Extract the [X, Y] coordinate from the center of the cell holding the provided text.  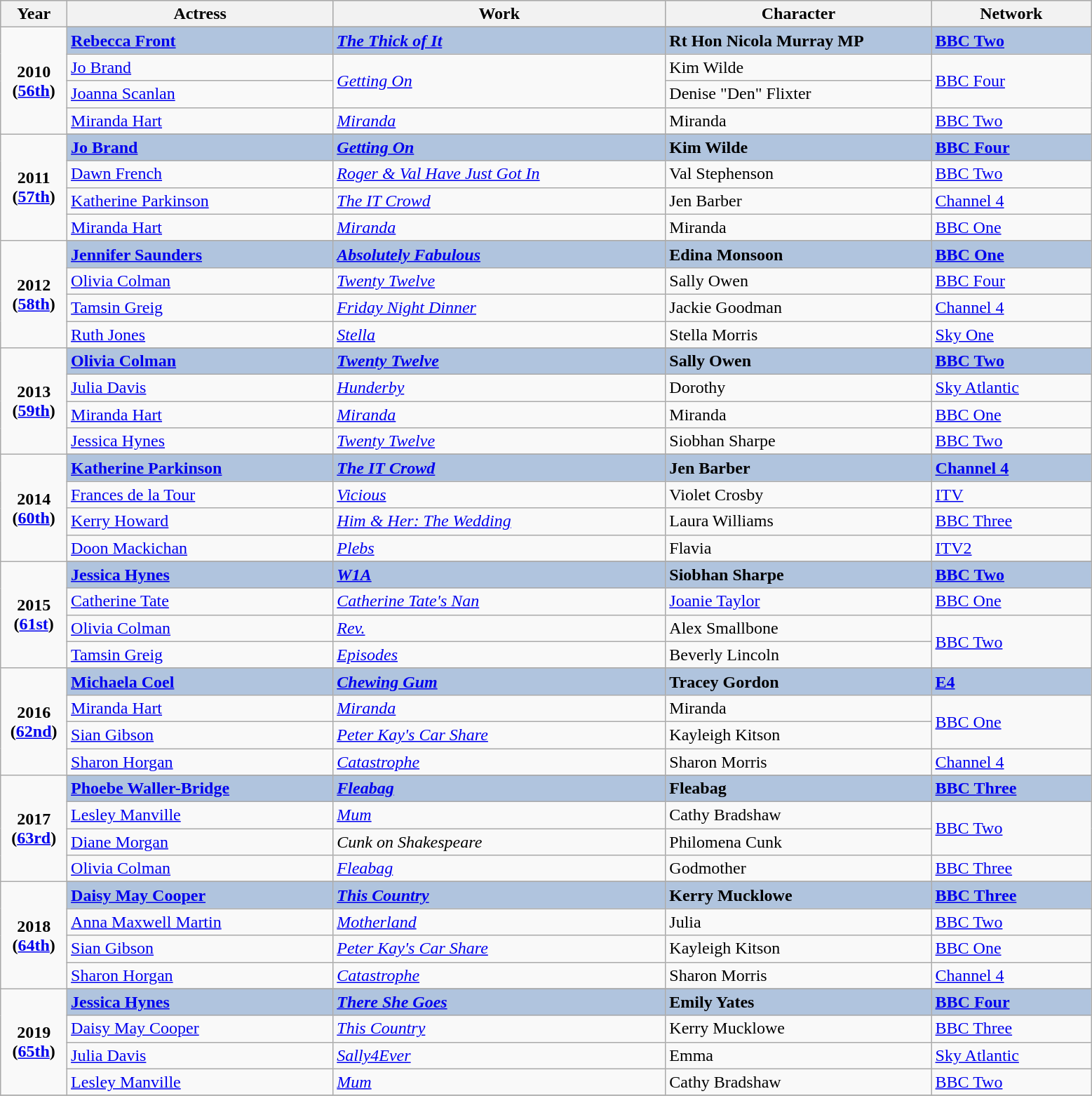
Him & Her: The Wedding [499, 521]
Work [499, 14]
Violet Crosby [798, 495]
Vicious [499, 495]
2014 (60th) [34, 508]
Absolutely Fabulous [499, 254]
Hunderby [499, 388]
2018 (64th) [34, 935]
Flavia [798, 548]
Michaela Coel [201, 681]
2013 (59th) [34, 401]
Beverly Lincoln [798, 655]
2010 (56th) [34, 81]
Stella [499, 335]
Roger & Val Have Just Got In [499, 174]
Rev. [499, 628]
ITV [1011, 495]
Tracey Gordon [798, 681]
Year [34, 14]
2019 (65th) [34, 1042]
2016 (62nd) [34, 721]
Frances de la Tour [201, 495]
Motherland [499, 922]
Actress [201, 14]
Laura Williams [798, 521]
E4 [1011, 681]
Doon Mackichan [201, 548]
Catherine Tate's Nan [499, 601]
Joanna Scanlan [201, 94]
Dorothy [798, 388]
Kerry Howard [201, 521]
Anna Maxwell Martin [201, 922]
Cunk on Shakespeare [499, 842]
2015 (61st) [34, 615]
Val Stephenson [798, 174]
2017 (63rd) [34, 829]
Character [798, 14]
Denise "Den" Flixter [798, 94]
Alex Smallbone [798, 628]
Emily Yates [798, 1002]
Network [1011, 14]
W1A [499, 575]
Julia [798, 922]
Rt Hon Nicola Murray MP [798, 41]
There She Goes [499, 1002]
Philomena Cunk [798, 842]
Stella Morris [798, 335]
Jennifer Saunders [201, 254]
Chewing Gum [499, 681]
Plebs [499, 548]
The Thick of It [499, 41]
Episodes [499, 655]
Rebecca Front [201, 41]
2012 (58th) [34, 294]
Jackie Goodman [798, 307]
Emma [798, 1055]
Phoebe Waller-Bridge [201, 789]
ITV2 [1011, 548]
Sally4Ever [499, 1055]
Ruth Jones [201, 335]
Godmother [798, 869]
Joanie Taylor [798, 601]
Dawn French [201, 174]
Catherine Tate [201, 601]
Diane Morgan [201, 842]
Sky One [1011, 335]
2011 (57th) [34, 187]
Edina Monsoon [798, 254]
Friday Night Dinner [499, 307]
